Capture the cell that displays the provided text and extract its (X, Y) central coordinate. 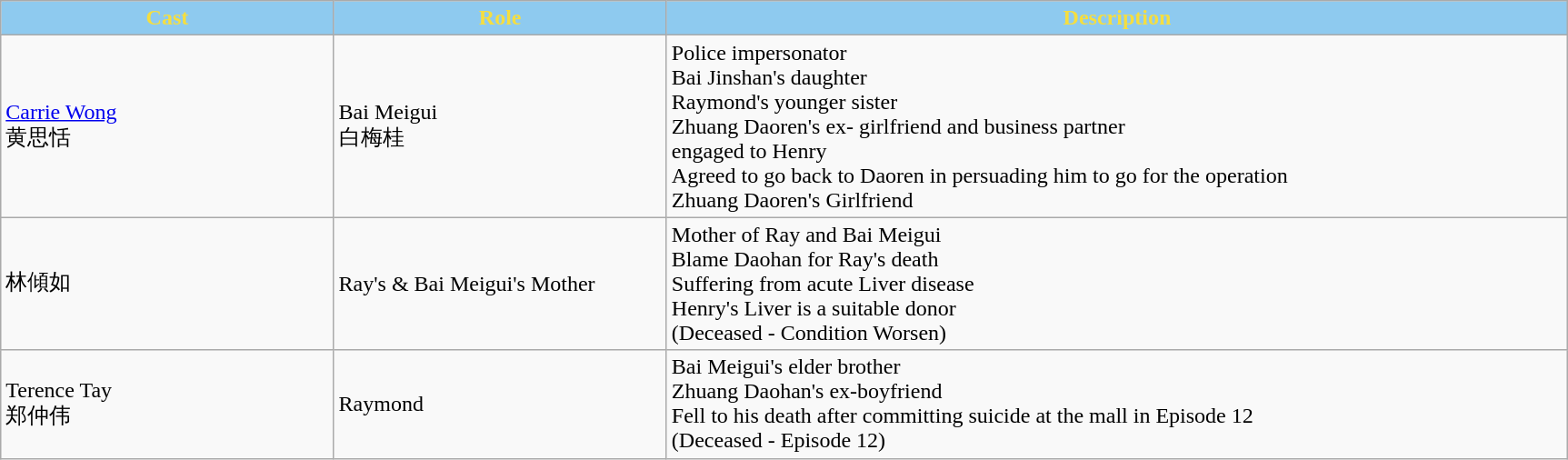
Terence Tay 郑仲伟 (167, 404)
Bai Meigui's elder brother Zhuang Daohan's ex-boyfriend Fell to his death after committing suicide at the mall in Episode 12 (Deceased - Episode 12) (1116, 404)
Carrie Wong 黄思恬 (167, 126)
Raymond (500, 404)
Role (500, 18)
林傾如 (167, 284)
Cast (167, 18)
Description (1116, 18)
Ray's & Bai Meigui's Mother (500, 284)
Bai Meigui 白梅桂 (500, 126)
